Return (x, y) of the center of cell containing provided text 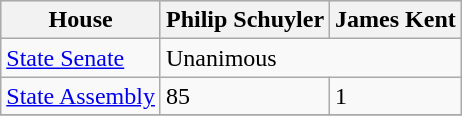
Philip Schuyler (244, 20)
State Senate (81, 58)
Unanimous (310, 58)
State Assembly (81, 96)
House (81, 20)
James Kent (396, 20)
85 (244, 96)
1 (396, 96)
